Scan for the cell matching the given text and deliver its [x, y] coordinate at center. 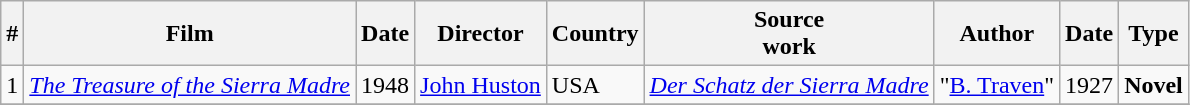
Der Schatz der Sierra Madre [789, 85]
"B. Traven" [996, 85]
1927 [1090, 85]
Country [595, 34]
The Treasure of the Sierra Madre [190, 85]
Author [996, 34]
John Huston [481, 85]
USA [595, 85]
Sourcework [789, 34]
Novel [1154, 85]
# [12, 34]
1948 [386, 85]
Film [190, 34]
Type [1154, 34]
1 [12, 85]
Director [481, 34]
